Return [x, y] of the center of cell containing provided text 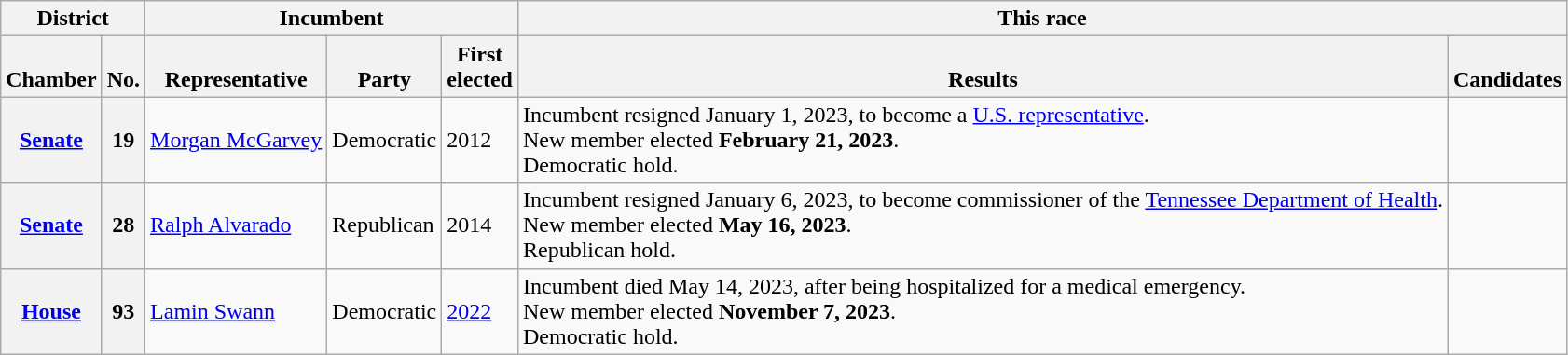
Lamin Swann [237, 311]
19 [123, 140]
Candidates [1506, 67]
Chamber [51, 67]
No. [123, 67]
Party [384, 67]
28 [123, 225]
Representative [237, 67]
93 [123, 311]
Incumbent resigned January 1, 2023, to become a U.S. representative.New member elected February 21, 2023.Democratic hold. [983, 140]
This race [1042, 19]
2014 [480, 225]
District [73, 19]
Ralph Alvarado [237, 225]
Morgan McGarvey [237, 140]
Incumbent resigned January 6, 2023, to become commissioner of the Tennessee Department of Health.New member elected May 16, 2023.Republican hold. [983, 225]
Incumbent [332, 19]
Republican [384, 225]
2022 [480, 311]
2012 [480, 140]
Results [983, 67]
Firstelected [480, 67]
Incumbent died May 14, 2023, after being hospitalized for a medical emergency.New member elected November 7, 2023.Democratic hold. [983, 311]
House [51, 311]
